Return the (X, Y) coordinate for the center point of the cell that contains the specified text.  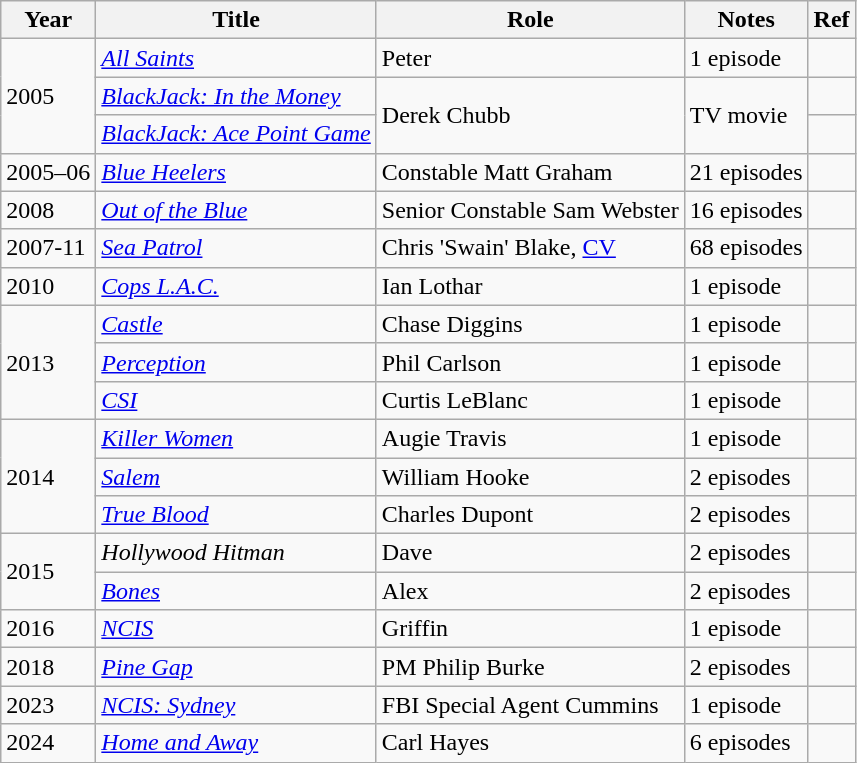
Out of the Blue (236, 210)
2015 (48, 572)
Killer Women (236, 438)
Blue Heelers (236, 172)
All Saints (236, 58)
Castle (236, 324)
21 episodes (746, 172)
2018 (48, 667)
Sea Patrol (236, 248)
FBI Special Agent Cummins (530, 705)
2014 (48, 476)
Phil Carlson (530, 362)
16 episodes (746, 210)
BlackJack: In the Money (236, 96)
Charles Dupont (530, 515)
CSI (236, 400)
True Blood (236, 515)
68 episodes (746, 248)
Chris 'Swain' Blake, CV (530, 248)
Alex (530, 591)
Augie Travis (530, 438)
Griffin (530, 629)
Senior Constable Sam Webster (530, 210)
Salem (236, 477)
Cops L.A.C. (236, 286)
Home and Away (236, 743)
2024 (48, 743)
Ref (832, 20)
6 episodes (746, 743)
2023 (48, 705)
Notes (746, 20)
2008 (48, 210)
Title (236, 20)
Carl Hayes (530, 743)
2013 (48, 362)
Year (48, 20)
Bones (236, 591)
2005 (48, 96)
Curtis LeBlanc (530, 400)
Hollywood Hitman (236, 553)
Pine Gap (236, 667)
Dave (530, 553)
2010 (48, 286)
Peter (530, 58)
PM Philip Burke (530, 667)
2007-11 (48, 248)
Ian Lothar (530, 286)
BlackJack: Ace Point Game (236, 134)
NCIS: Sydney (236, 705)
William Hooke (530, 477)
Chase Diggins (530, 324)
2005–06 (48, 172)
Role (530, 20)
Perception (236, 362)
TV movie (746, 115)
Constable Matt Graham (530, 172)
NCIS (236, 629)
2016 (48, 629)
Derek Chubb (530, 115)
